Extract the [x, y] coordinate from the center of the cell holding the provided text.  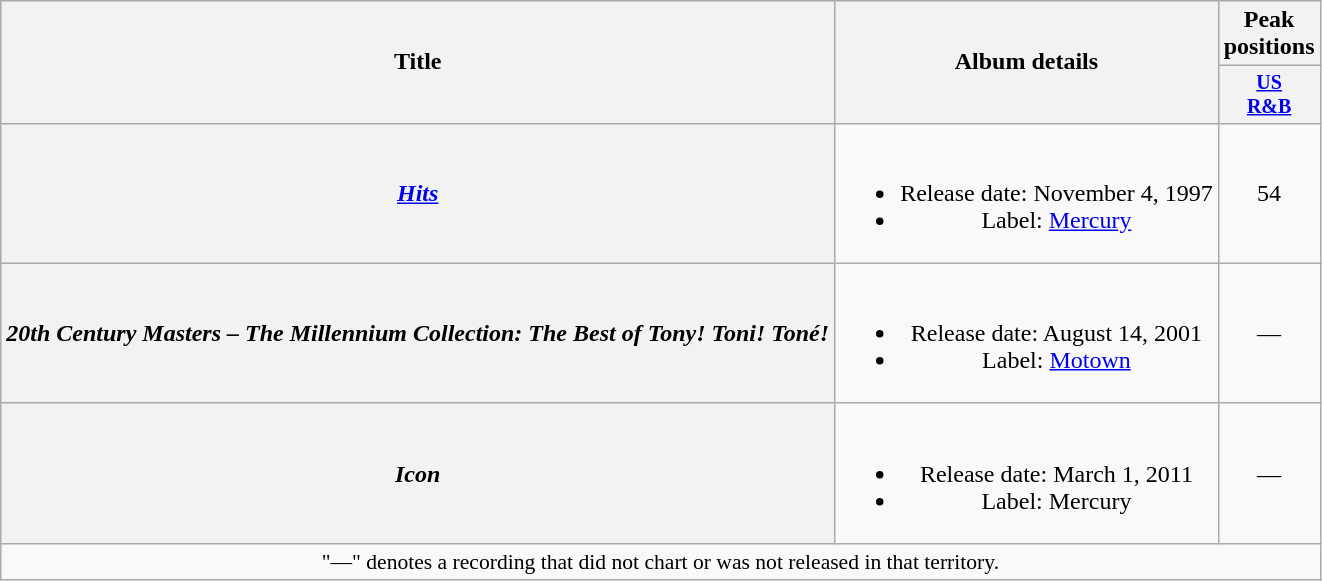
20th Century Masters – The Millennium Collection: The Best of Tony! Toni! Toné! [418, 333]
Release date: March 1, 2011Label: Mercury [1027, 473]
54 [1269, 193]
Peak positions [1269, 34]
Hits [418, 193]
"—" denotes a recording that did not chart or was not released in that territory. [660, 561]
Release date: August 14, 2001Label: Motown [1027, 333]
Title [418, 62]
Release date: November 4, 1997Label: Mercury [1027, 193]
USR&B [1269, 94]
Album details [1027, 62]
Icon [418, 473]
